Detect which cell encompasses the target text, then output its [X, Y] center coordinate. 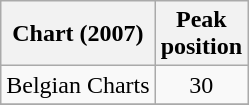
Peakposition [201, 34]
Chart (2007) [78, 34]
30 [201, 85]
Belgian Charts [78, 85]
